Find where the given text appears and provide that cell's center as [X, Y] coordinate. 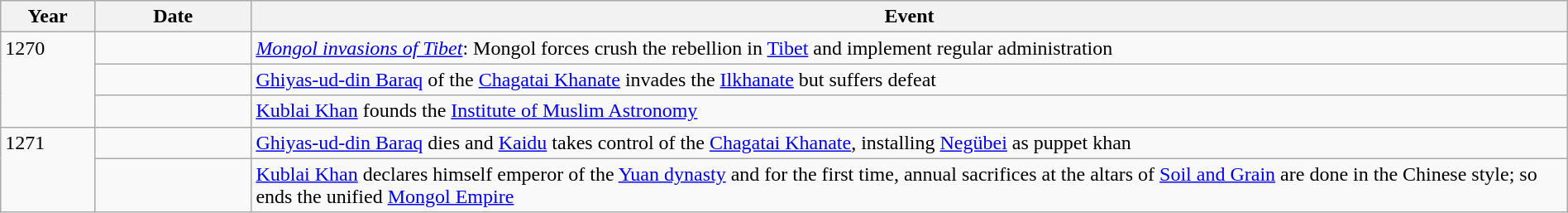
Event [910, 17]
Ghiyas-ud-din Baraq of the Chagatai Khanate invades the Ilkhanate but suffers defeat [910, 80]
Year [48, 17]
1271 [48, 169]
Ghiyas-ud-din Baraq dies and Kaidu takes control of the Chagatai Khanate, installing Negübei as puppet khan [910, 143]
Mongol invasions of Tibet: Mongol forces crush the rebellion in Tibet and implement regular administration [910, 48]
1270 [48, 80]
Date [172, 17]
Kublai Khan founds the Institute of Muslim Astronomy [910, 111]
